For the text-containing cell, return its midpoint in (X, Y) coordinate format. 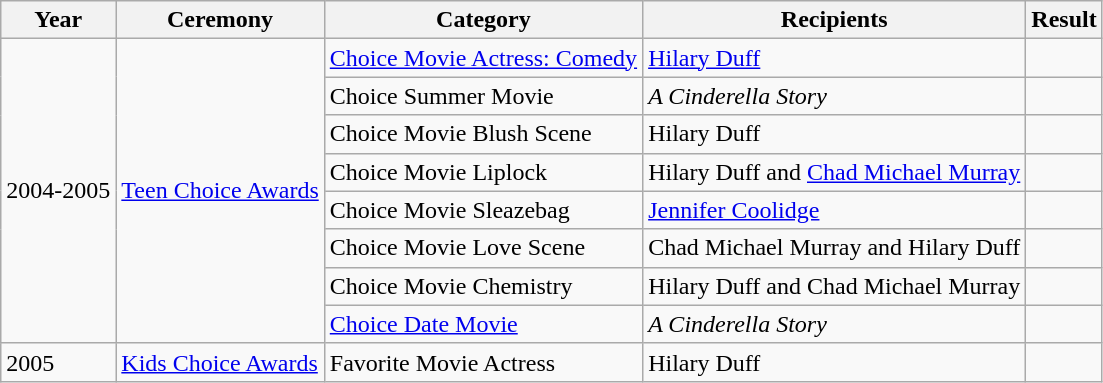
Choice Date Movie (483, 324)
Result (1064, 20)
Year (58, 20)
Jennifer Coolidge (834, 210)
Recipients (834, 20)
Choice Movie Sleazebag (483, 210)
Teen Choice Awards (220, 191)
Ceremony (220, 20)
Choice Movie Actress: Comedy (483, 58)
2005 (58, 362)
Choice Movie Love Scene (483, 248)
Category (483, 20)
Choice Movie Liplock (483, 172)
Choice Movie Chemistry (483, 286)
Choice Summer Movie (483, 96)
Kids Choice Awards (220, 362)
Choice Movie Blush Scene (483, 134)
2004-2005 (58, 191)
Chad Michael Murray and Hilary Duff (834, 248)
Favorite Movie Actress (483, 362)
